Determine the [X, Y] coordinate at the center of the cell enclosing the given text.  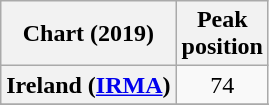
Chart (2019) [88, 34]
Peakposition [222, 34]
Ireland (IRMA) [88, 85]
74 [222, 85]
